Return [x, y] of the center of cell containing provided text 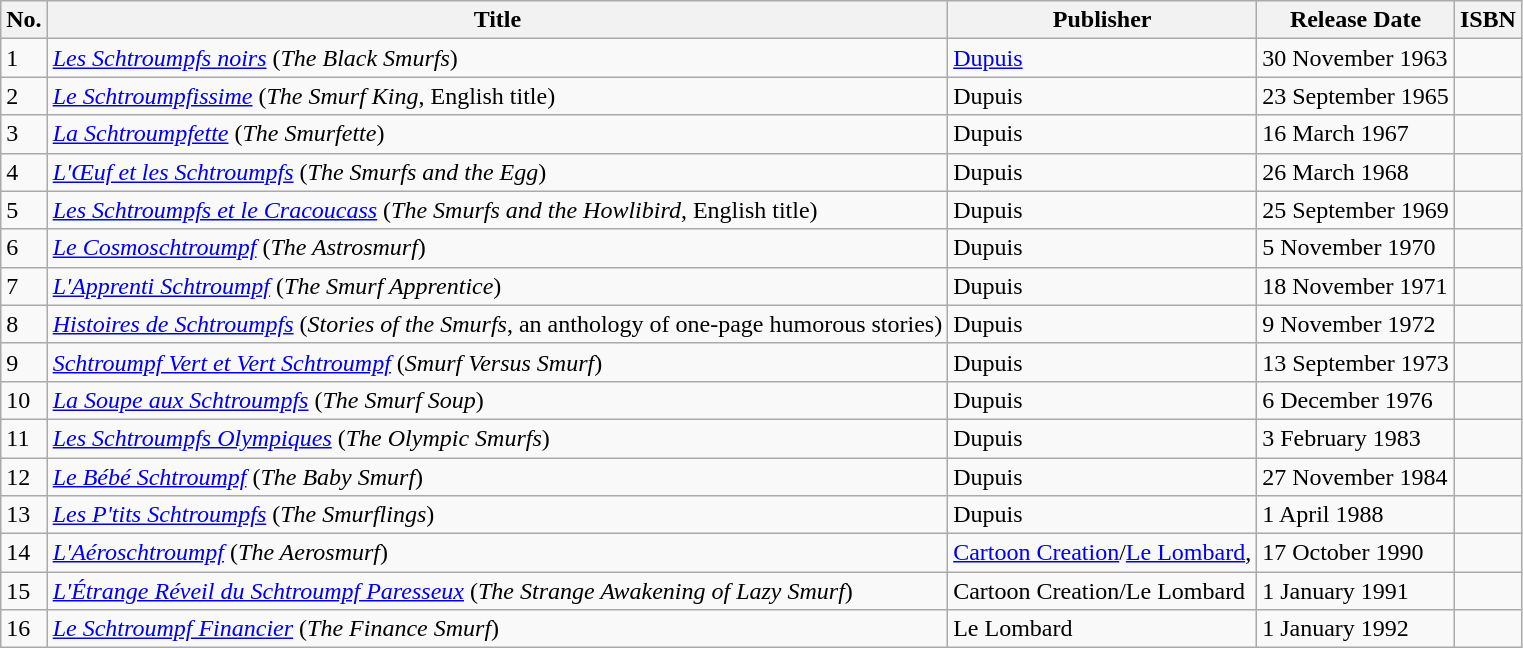
Cartoon Creation/Le Lombard, [1102, 553]
Le Lombard [1102, 629]
14 [24, 553]
Cartoon Creation/Le Lombard [1102, 591]
18 November 1971 [1356, 286]
1 April 1988 [1356, 515]
3 [24, 134]
Publisher [1102, 20]
La Schtroumpfette (The Smurfette) [498, 134]
1 [24, 58]
ISBN [1488, 20]
Les Schtroumpfs noirs (The Black Smurfs) [498, 58]
13 September 1973 [1356, 362]
Le Schtroumpfissime (The Smurf King, English title) [498, 96]
L'Apprenti Schtroumpf (The Smurf Apprentice) [498, 286]
Le Schtroumpf Financier (The Finance Smurf) [498, 629]
4 [24, 172]
No. [24, 20]
Schtroumpf Vert et Vert Schtroumpf (Smurf Versus Smurf) [498, 362]
13 [24, 515]
3 February 1983 [1356, 438]
25 September 1969 [1356, 210]
30 November 1963 [1356, 58]
26 March 1968 [1356, 172]
5 November 1970 [1356, 248]
12 [24, 477]
6 December 1976 [1356, 400]
1 January 1992 [1356, 629]
Title [498, 20]
11 [24, 438]
27 November 1984 [1356, 477]
5 [24, 210]
L'Œuf et les Schtroumpfs (The Smurfs and the Egg) [498, 172]
23 September 1965 [1356, 96]
L'Aéroschtroumpf (The Aerosmurf) [498, 553]
L'Étrange Réveil du Schtroumpf Paresseux (The Strange Awakening of Lazy Smurf) [498, 591]
Release Date [1356, 20]
16 [24, 629]
9 November 1972 [1356, 324]
16 March 1967 [1356, 134]
6 [24, 248]
2 [24, 96]
1 January 1991 [1356, 591]
La Soupe aux Schtroumpfs (The Smurf Soup) [498, 400]
9 [24, 362]
17 October 1990 [1356, 553]
Histoires de Schtroumpfs (Stories of the Smurfs, an anthology of one-page humorous stories) [498, 324]
Les P'tits Schtroumpfs (The Smurflings) [498, 515]
Les Schtroumpfs Olympiques (The Olympic Smurfs) [498, 438]
15 [24, 591]
Le Cosmoschtroumpf (The Astrosmurf) [498, 248]
Le Bébé Schtroumpf (The Baby Smurf) [498, 477]
7 [24, 286]
10 [24, 400]
Les Schtroumpfs et le Cracoucass (The Smurfs and the Howlibird, English title) [498, 210]
8 [24, 324]
